Return (x, y) of the center of cell containing provided text 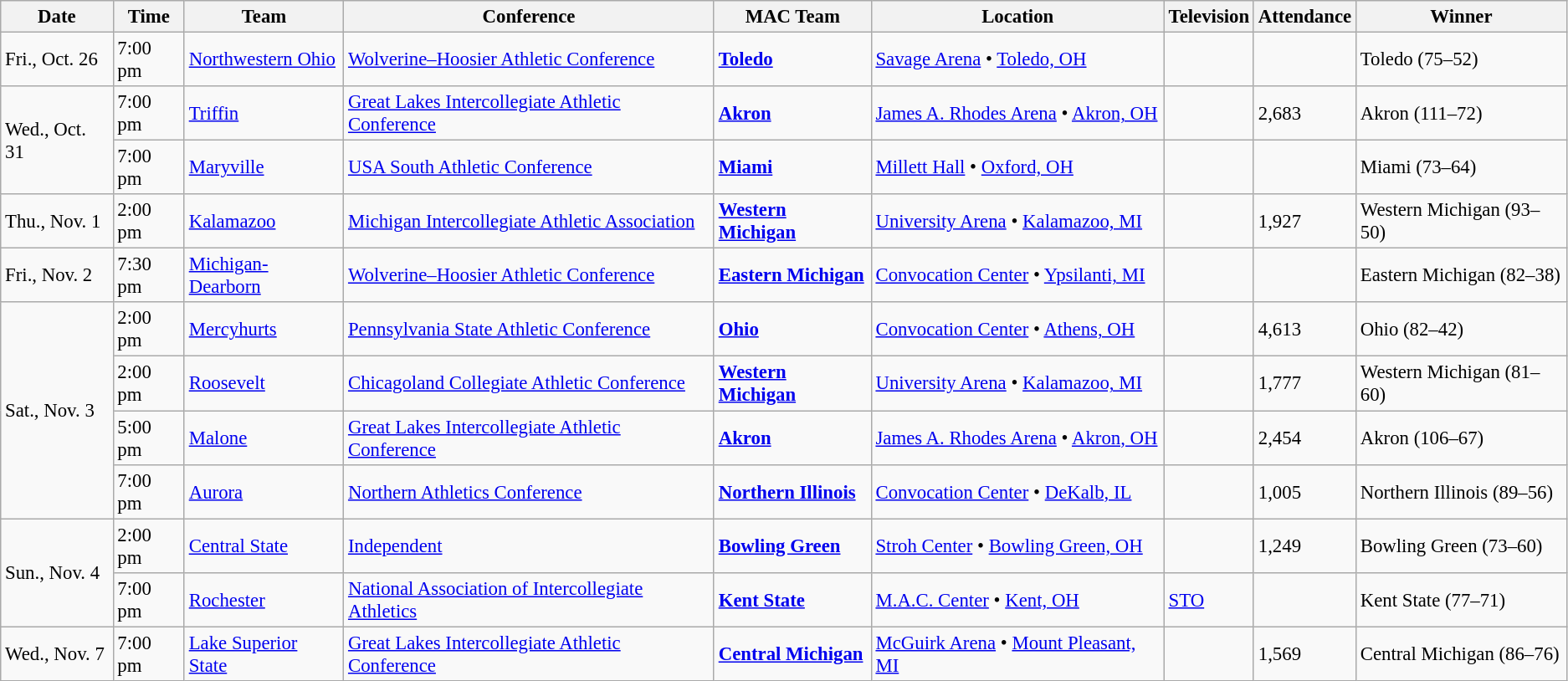
Triffin (264, 114)
National Association of Intercollegiate Athletics (529, 599)
Date (57, 17)
Northern Illinois (89–56) (1461, 492)
Central State (264, 545)
Convocation Center • Athens, OH (1017, 330)
1,927 (1304, 221)
Akron (111–72) (1461, 114)
Ohio (82–42) (1461, 330)
Bowling Green (792, 545)
Mercyhurts (264, 330)
Northern Athletics Conference (529, 492)
Chicagoland Collegiate Athletic Conference (529, 383)
Miami (73–64) (1461, 167)
Akron (106–67) (1461, 438)
Lake Superior State (264, 654)
Team (264, 17)
5:00 pm (149, 438)
McGuirk Arena • Mount Pleasant, MI (1017, 654)
Convocation Center • Ypsilanti, MI (1017, 276)
1,249 (1304, 545)
Location (1017, 17)
Wed., Nov. 7 (57, 654)
Eastern Michigan (792, 276)
Bowling Green (73–60) (1461, 545)
MAC Team (792, 17)
Attendance (1304, 17)
4,613 (1304, 330)
1,777 (1304, 383)
Kalamazoo (264, 221)
Roosevelt (264, 383)
Ohio (792, 330)
Michigan-Dearborn (264, 276)
Television (1208, 17)
Savage Arena • Toledo, OH (1017, 60)
Fri., Nov. 2 (57, 276)
Toledo (792, 60)
STO (1208, 599)
Kent State (792, 599)
Convocation Center • DeKalb, IL (1017, 492)
Toledo (75–52) (1461, 60)
7:30 pm (149, 276)
Sun., Nov. 4 (57, 572)
USA South Athletic Conference (529, 167)
Malone (264, 438)
Central Michigan (86–76) (1461, 654)
Aurora (264, 492)
Pennsylvania State Athletic Conference (529, 330)
Michigan Intercollegiate Athletic Association (529, 221)
Thu., Nov. 1 (57, 221)
Millett Hall • Oxford, OH (1017, 167)
Northern Illinois (792, 492)
Conference (529, 17)
2,454 (1304, 438)
Fri., Oct. 26 (57, 60)
1,005 (1304, 492)
Time (149, 17)
Kent State (77–71) (1461, 599)
Winner (1461, 17)
Stroh Center • Bowling Green, OH (1017, 545)
M.A.C. Center • Kent, OH (1017, 599)
Eastern Michigan (82–38) (1461, 276)
2,683 (1304, 114)
Sat., Nov. 3 (57, 411)
Miami (792, 167)
Northwestern Ohio (264, 60)
Central Michigan (792, 654)
Independent (529, 545)
Rochester (264, 599)
Western Michigan (93–50) (1461, 221)
Wed., Oct. 31 (57, 141)
Maryville (264, 167)
Western Michigan (81–60) (1461, 383)
1,569 (1304, 654)
